For the text-containing cell, return its midpoint in (x, y) coordinate format. 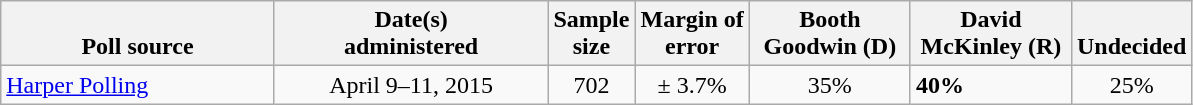
Poll source (138, 34)
Margin oferror (692, 34)
40% (990, 85)
Date(s)administered (411, 34)
25% (1131, 85)
35% (830, 85)
Samplesize (592, 34)
Undecided (1131, 34)
± 3.7% (692, 85)
April 9–11, 2015 (411, 85)
702 (592, 85)
Harper Polling (138, 85)
BoothGoodwin (D) (830, 34)
DavidMcKinley (R) (990, 34)
